Detect which cell encompasses the target text, then output its [X, Y] center coordinate. 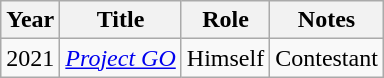
2021 [30, 58]
Contestant [327, 58]
Role [225, 20]
Title [120, 20]
Project GO [120, 58]
Year [30, 20]
Himself [225, 58]
Notes [327, 20]
